Provide the [X, Y] coordinate of the cell's center where the given text is located.  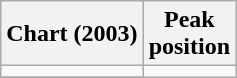
Peakposition [189, 34]
Chart (2003) [72, 34]
